Scan for the cell matching the given text and deliver its [X, Y] coordinate at center. 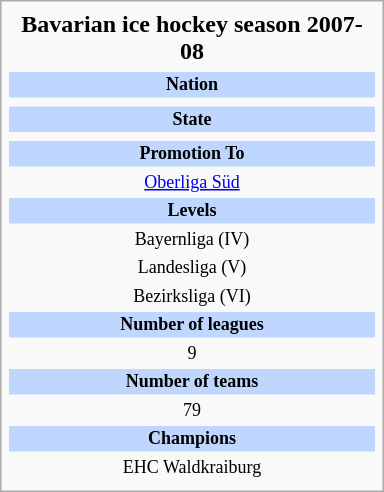
Promotion To [192, 154]
Number of leagues [192, 325]
Nation [192, 85]
Levels [192, 211]
Champions [192, 439]
Bezirksliga (VI) [192, 297]
Number of teams [192, 382]
Bayernliga (IV) [192, 240]
State [192, 120]
Bavarian ice hockey season 2007-08 [192, 38]
EHC Waldkraiburg [192, 468]
Oberliga Süd [192, 183]
Landesliga (V) [192, 268]
79 [192, 411]
9 [192, 354]
